Pinpoint the cell where the given text exists, returning its [X, Y] midpoint coordinate. 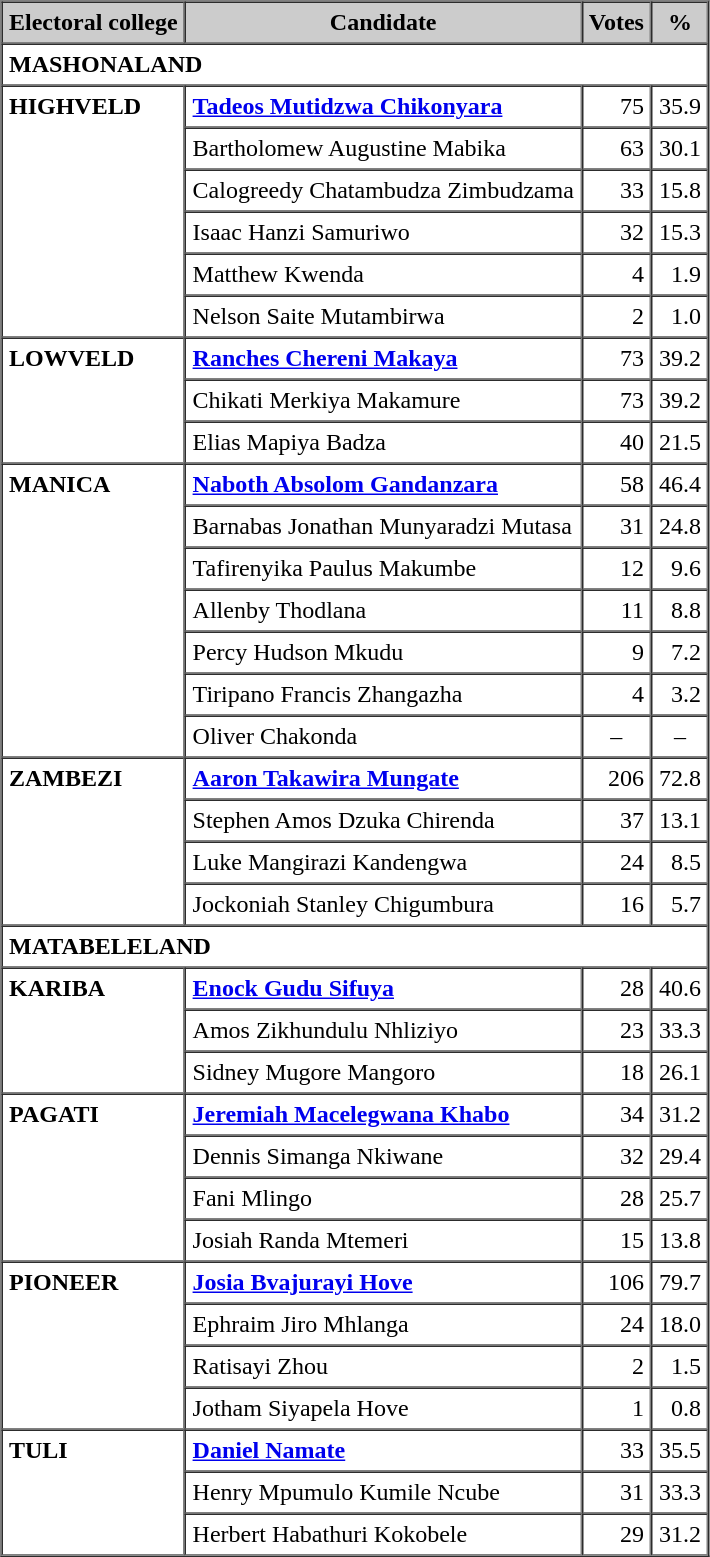
58 [616, 485]
Jockoniah Stanley Chigumbura [383, 905]
72.8 [680, 779]
5.7 [680, 905]
Electoral college [94, 23]
ZAMBEZI [94, 842]
Jotham Siyapela Hove [383, 1409]
Tafirenyika Paulus Makumbe [383, 569]
Dennis Simanga Nkiwane [383, 1157]
Candidate [383, 23]
Elias Mapiya Badza [383, 443]
Tadeos Mutidzwa Chikonyara [383, 107]
35.5 [680, 1451]
1 [616, 1409]
35.9 [680, 107]
3.2 [680, 695]
Ranches Chereni Makaya [383, 359]
26.1 [680, 1073]
Tiripano Francis Zhangazha [383, 695]
23 [616, 1031]
206 [616, 779]
Stephen Amos Dzuka Chirenda [383, 821]
Bartholomew Augustine Mabika [383, 149]
13.1 [680, 821]
0.8 [680, 1409]
9.6 [680, 569]
LOWVELD [94, 401]
30.1 [680, 149]
Amos Zikhundulu Nhliziyo [383, 1031]
15 [616, 1241]
Enock Gudu Sifuya [383, 989]
11 [616, 611]
Herbert Habathuri Kokobele [383, 1535]
Matthew Kwenda [383, 275]
7.2 [680, 653]
21.5 [680, 443]
18.0 [680, 1325]
24.8 [680, 527]
% [680, 23]
1.5 [680, 1367]
79.7 [680, 1283]
40.6 [680, 989]
25.7 [680, 1199]
Aaron Takawira Mungate [383, 779]
9 [616, 653]
MATABELELAND [356, 947]
75 [616, 107]
63 [616, 149]
MANICA [94, 611]
Daniel Namate [383, 1451]
37 [616, 821]
8.8 [680, 611]
106 [616, 1283]
Luke Mangirazi Kandengwa [383, 863]
Percy Hudson Mkudu [383, 653]
40 [616, 443]
KARIBA [94, 1031]
15.8 [680, 191]
Ephraim Jiro Mhlanga [383, 1325]
46.4 [680, 485]
Jeremiah Macelegwana Khabo [383, 1115]
12 [616, 569]
Nelson Saite Mutambirwa [383, 317]
1.9 [680, 275]
Josia Bvajurayi Hove [383, 1283]
Naboth Absolom Gandanzara [383, 485]
Chikati Merkiya Makamure [383, 401]
PAGATI [94, 1178]
16 [616, 905]
29 [616, 1535]
Votes [616, 23]
TULI [94, 1493]
Barnabas Jonathan Munyaradzi Mutasa [383, 527]
PIONEER [94, 1346]
13.8 [680, 1241]
Fani Mlingo [383, 1199]
8.5 [680, 863]
Sidney Mugore Mangoro [383, 1073]
29.4 [680, 1157]
Ratisayi Zhou [383, 1367]
Isaac Hanzi Samuriwo [383, 233]
Oliver Chakonda [383, 737]
Josiah Randa Mtemeri [383, 1241]
Henry Mpumulo Kumile Ncube [383, 1493]
Allenby Thodlana [383, 611]
1.0 [680, 317]
15.3 [680, 233]
Calogreedy Chatambudza Zimbudzama [383, 191]
MASHONALAND [356, 65]
18 [616, 1073]
HIGHVELD [94, 212]
34 [616, 1115]
